Pinpoint the cell where the given text exists, returning its [X, Y] midpoint coordinate. 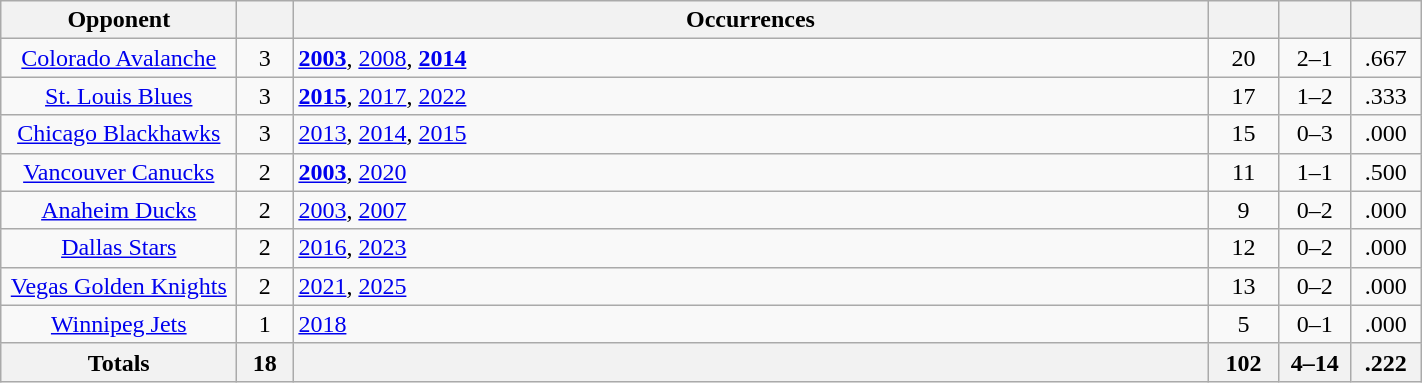
20 [1244, 58]
2003, 2007 [750, 210]
Opponent [119, 20]
11 [1244, 172]
Colorado Avalanche [119, 58]
St. Louis Blues [119, 96]
Vancouver Canucks [119, 172]
.333 [1386, 96]
Chicago Blackhawks [119, 134]
.500 [1386, 172]
1–2 [1314, 96]
18 [265, 362]
2016, 2023 [750, 248]
2021, 2025 [750, 286]
1–1 [1314, 172]
Anaheim Ducks [119, 210]
13 [1244, 286]
2–1 [1314, 58]
102 [1244, 362]
Totals [119, 362]
Winnipeg Jets [119, 324]
1 [265, 324]
.667 [1386, 58]
2013, 2014, 2015 [750, 134]
0–1 [1314, 324]
Dallas Stars [119, 248]
Occurrences [750, 20]
2015, 2017, 2022 [750, 96]
4–14 [1314, 362]
2003, 2008, 2014 [750, 58]
Vegas Golden Knights [119, 286]
12 [1244, 248]
2003, 2020 [750, 172]
17 [1244, 96]
2018 [750, 324]
5 [1244, 324]
0–3 [1314, 134]
.222 [1386, 362]
15 [1244, 134]
9 [1244, 210]
